Provide the (X, Y) coordinate of the cell's center where the given text is located.  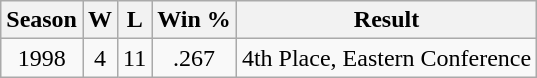
W (100, 20)
L (135, 20)
11 (135, 58)
.267 (194, 58)
4 (100, 58)
Result (386, 20)
1998 (42, 58)
Season (42, 20)
Win % (194, 20)
4th Place, Eastern Conference (386, 58)
